Pinpoint the cell where the given text exists, returning its [x, y] midpoint coordinate. 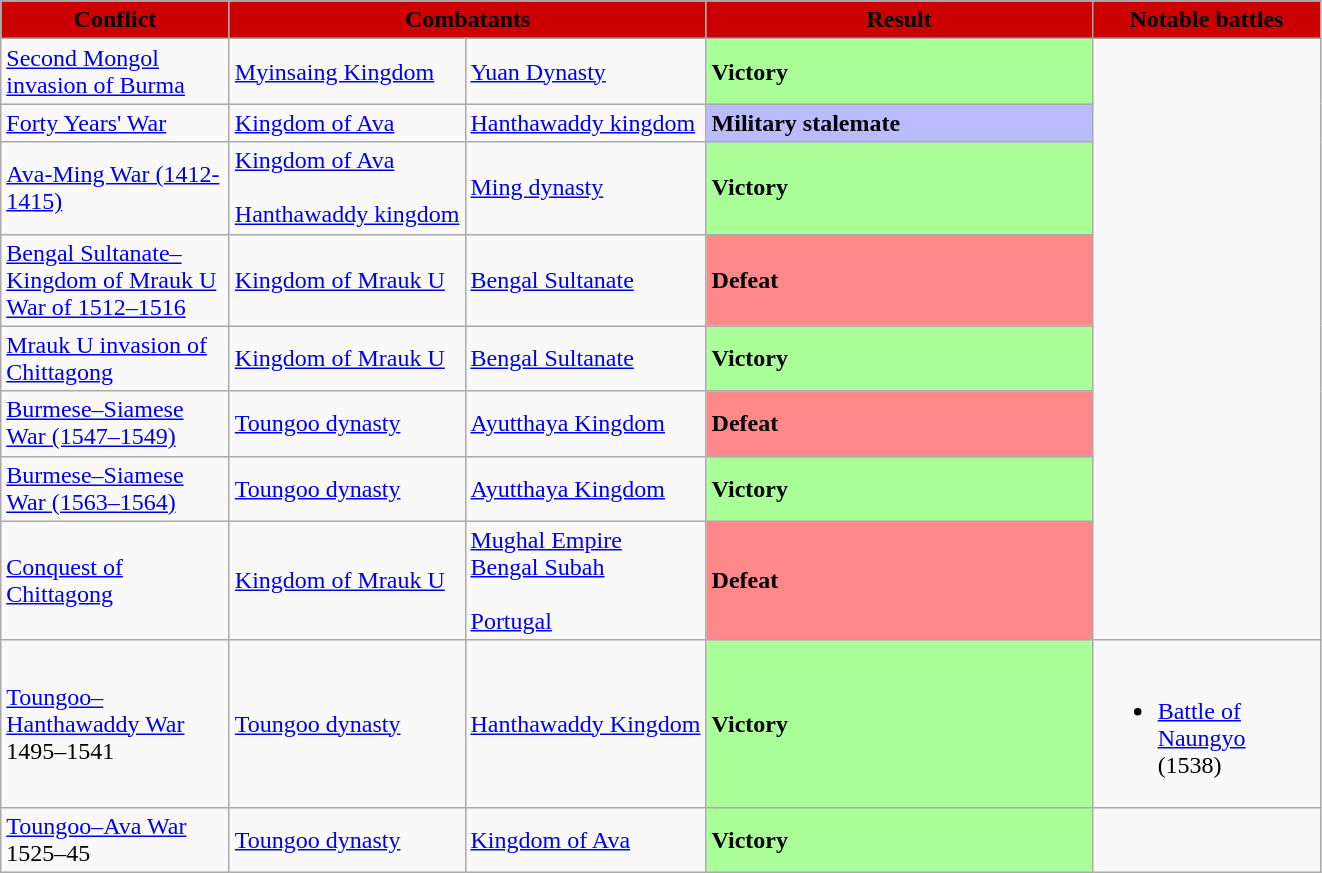
Toungoo–Ava War 1525–45 [116, 840]
Conflict [116, 20]
Hanthawaddy Kingdom [586, 724]
Yuan Dynasty [586, 72]
Second Mongol invasion of Burma [116, 72]
Hanthawaddy kingdom [586, 123]
Conquest of Chittagong [116, 580]
Kingdom of AvaHanthawaddy kingdom [347, 188]
Mughal Empire Bengal Subah Portugal [586, 580]
Bengal Sultanate–Kingdom of Mrauk U War of 1512–1516 [116, 280]
Ming dynasty [586, 188]
Burmese–Siamese War (1547–1549) [116, 424]
Mrauk U invasion of Chittagong [116, 358]
Notable battles [1206, 20]
Ava-Ming War (1412-1415) [116, 188]
Myinsaing Kingdom [347, 72]
Forty Years' War [116, 123]
Battle of Naungyo (1538) [1206, 724]
Burmese–Siamese War (1563–1564) [116, 488]
Toungoo–Hanthawaddy War 1495–1541 [116, 724]
Military stalemate [899, 123]
Combatants [468, 20]
Result [899, 20]
